Locate the cell with the specified text and output its (x, y) center coordinate. 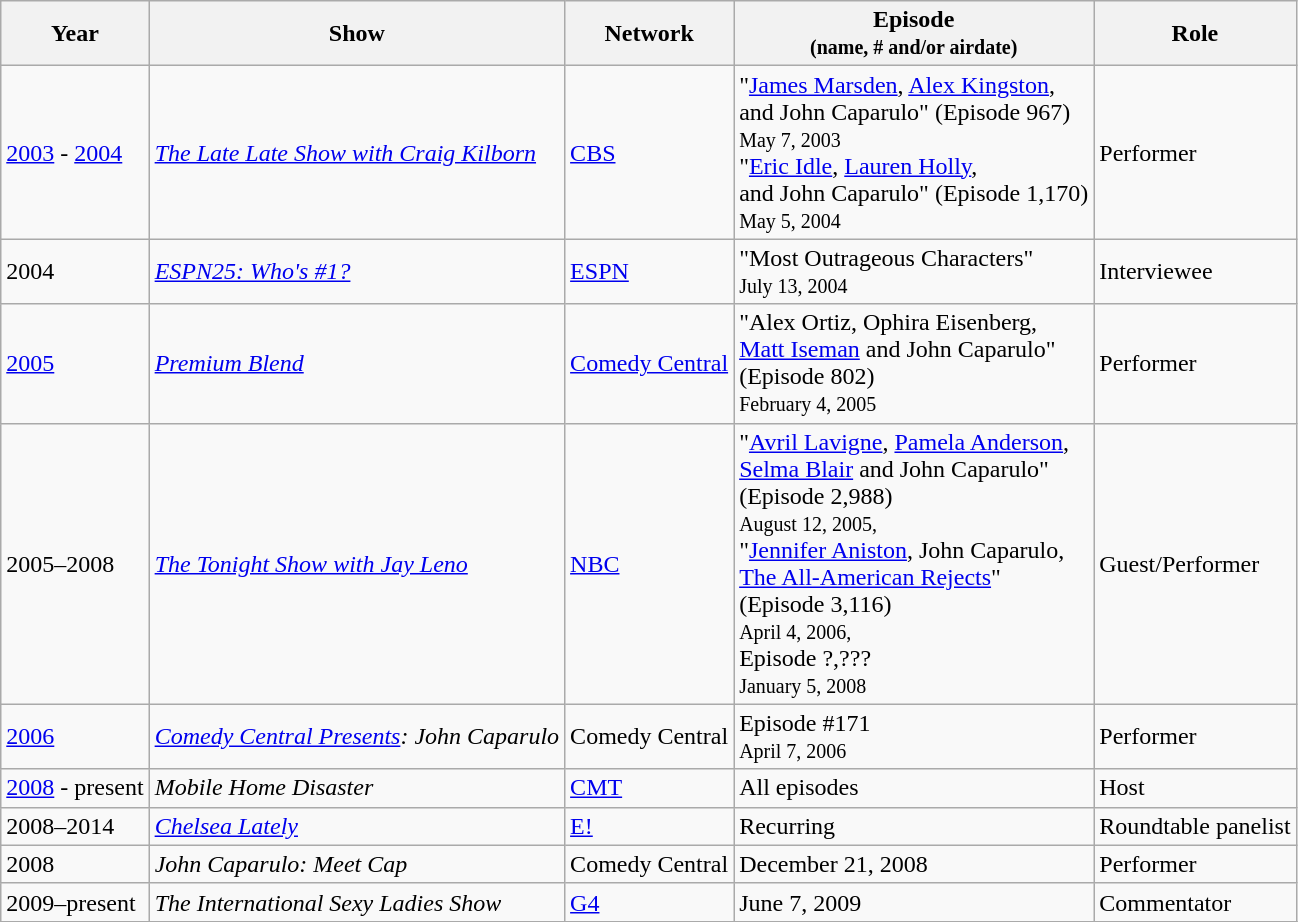
Commentator (1195, 902)
2009–present (75, 902)
Premium Blend (356, 364)
Comedy Central Presents: John Caparulo (356, 736)
Mobile Home Disaster (356, 788)
Episode(name, # and/or airdate) (914, 34)
2008 - present (75, 788)
"James Marsden, Alex Kingston,and John Caparulo" (Episode 967)May 7, 2003"Eric Idle, Lauren Holly,and John Caparulo" (Episode 1,170)May 5, 2004 (914, 152)
2005–2008 (75, 564)
The Tonight Show with Jay Leno (356, 564)
G4 (650, 902)
Episode #171April 7, 2006 (914, 736)
NBC (650, 564)
The Late Late Show with Craig Kilborn (356, 152)
ESPN25: Who's #1? (356, 272)
June 7, 2009 (914, 902)
E! (650, 826)
ESPN (650, 272)
Role (1195, 34)
The International Sexy Ladies Show (356, 902)
John Caparulo: Meet Cap (356, 864)
"Alex Ortiz, Ophira Eisenberg,Matt Iseman and John Caparulo"(Episode 802)February 4, 2005 (914, 364)
"Most Outrageous Characters"July 13, 2004 (914, 272)
Chelsea Lately (356, 826)
2008–2014 (75, 826)
2004 (75, 272)
Show (356, 34)
2003 - 2004 (75, 152)
Guest/Performer (1195, 564)
CBS (650, 152)
2008 (75, 864)
Recurring (914, 826)
December 21, 2008 (914, 864)
Interviewee (1195, 272)
2005 (75, 364)
All episodes (914, 788)
Network (650, 34)
CMT (650, 788)
Year (75, 34)
Roundtable panelist (1195, 826)
2006 (75, 736)
Host (1195, 788)
